Provide the (x, y) coordinate of the cell's center where the given text is located.  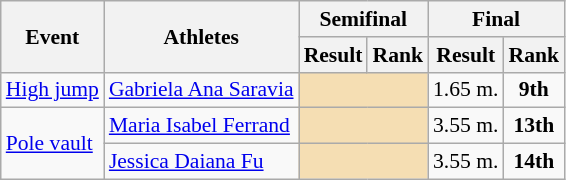
Semifinal (364, 19)
Final (496, 19)
9th (534, 90)
Event (52, 36)
14th (534, 162)
High jump (52, 90)
Maria Isabel Ferrand (202, 126)
Gabriela Ana Saravia (202, 90)
13th (534, 126)
Jessica Daiana Fu (202, 162)
Pole vault (52, 144)
1.65 m. (466, 90)
Athletes (202, 36)
